Find where the given text appears and provide that cell's center as [X, Y] coordinate. 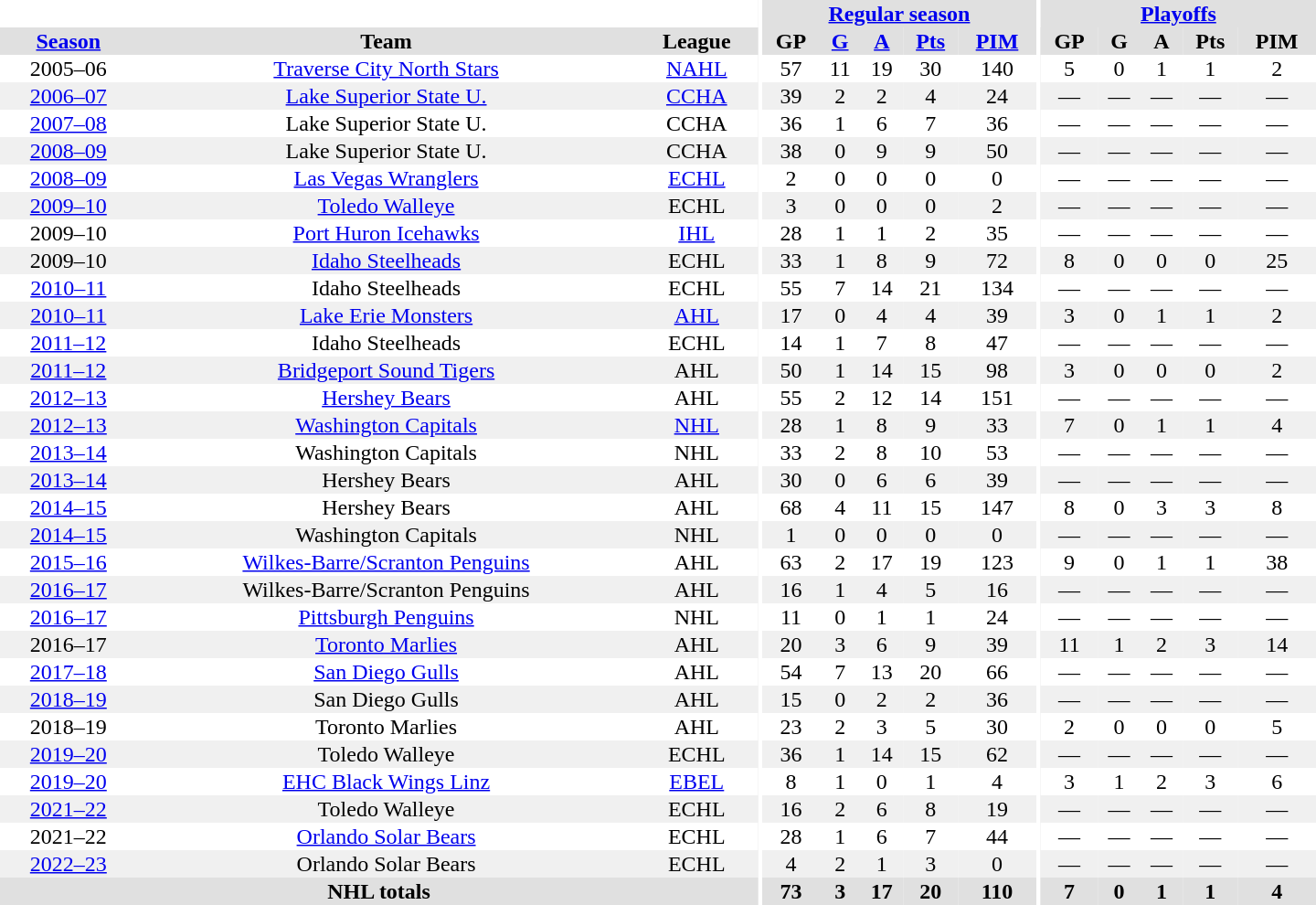
134 [996, 288]
Team [387, 41]
23 [791, 727]
2015–16 [69, 562]
Bridgeport Sound Tigers [387, 370]
NAHL [696, 69]
151 [996, 398]
Regular season [899, 14]
147 [996, 507]
2006–07 [69, 96]
2007–08 [69, 123]
Traverse City North Stars [387, 69]
13 [882, 672]
73 [791, 891]
47 [996, 343]
57 [791, 69]
Pittsburgh Penguins [387, 617]
53 [996, 452]
68 [791, 507]
44 [996, 836]
62 [996, 754]
12 [882, 398]
54 [791, 672]
21 [930, 288]
NHL totals [378, 891]
2022–23 [69, 864]
League [696, 41]
72 [996, 261]
Season [69, 41]
25 [1277, 261]
EBEL [696, 782]
63 [791, 562]
98 [996, 370]
Port Huron Icehawks [387, 233]
140 [996, 69]
110 [996, 891]
Playoffs [1179, 14]
Lake Erie Monsters [387, 315]
Las Vegas Wranglers [387, 178]
EHC Black Wings Linz [387, 782]
123 [996, 562]
2017–18 [69, 672]
2005–06 [69, 69]
IHL [696, 233]
66 [996, 672]
10 [930, 452]
35 [996, 233]
